Search for the cell housing the specified text and yield its (X, Y) center coordinate. 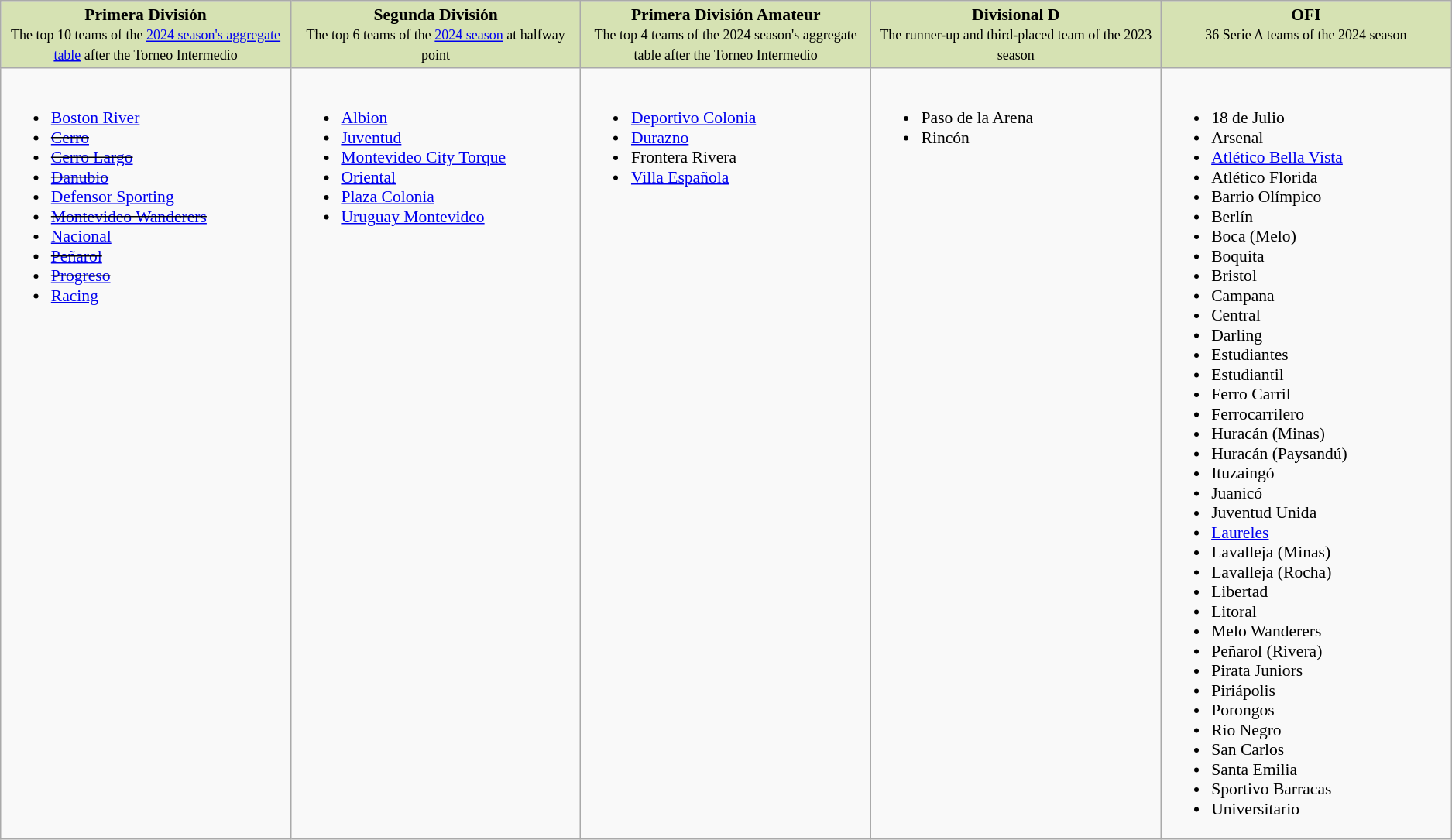
Primera DivisiónThe top 10 teams of the 2024 season's aggregate table after the Torneo Intermedio (146, 34)
Boston RiverCerroCerro LargoDanubioDefensor SportingMontevideo WanderersNacionalPeñarolProgresoRacing (146, 454)
Paso de la ArenaRincón (1016, 454)
Segunda DivisiónThe top 6 teams of the 2024 season at halfway point (435, 34)
Divisional DThe runner-up and third-placed team of the 2023 season (1016, 34)
AlbionJuventudMontevideo City TorqueOrientalPlaza ColoniaUruguay Montevideo (435, 454)
OFI36 Serie A teams of the 2024 season (1306, 34)
Deportivo ColoniaDuraznoFrontera RiveraVilla Española (726, 454)
Primera División AmateurThe top 4 teams of the 2024 season's aggregate table after the Torneo Intermedio (726, 34)
